Capture the cell that displays the provided text and extract its (X, Y) central coordinate. 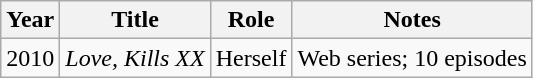
Herself (251, 58)
Year (30, 20)
2010 (30, 58)
Role (251, 20)
Title (135, 20)
Love, Kills XX (135, 58)
Notes (412, 20)
Web series; 10 episodes (412, 58)
